Find where the given text appears and provide that cell's center as [X, Y] coordinate. 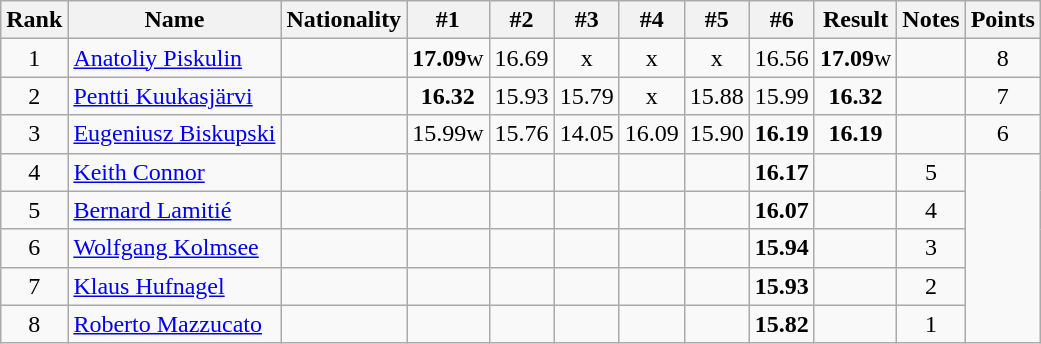
16.17 [782, 172]
Pentti Kuukasjärvi [174, 96]
15.94 [782, 248]
16.69 [522, 58]
#1 [448, 20]
#6 [782, 20]
15.79 [586, 96]
15.99w [448, 134]
16.07 [782, 210]
#4 [652, 20]
16.56 [782, 58]
15.90 [716, 134]
Wolfgang Kolmsee [174, 248]
Klaus Hufnagel [174, 286]
Anatoliy Piskulin [174, 58]
16.09 [652, 134]
Points [1002, 20]
Name [174, 20]
15.88 [716, 96]
#2 [522, 20]
15.76 [522, 134]
#3 [586, 20]
Notes [931, 20]
15.99 [782, 96]
15.82 [782, 324]
Eugeniusz Biskupski [174, 134]
14.05 [586, 134]
Roberto Mazzucato [174, 324]
Nationality [344, 20]
Rank [34, 20]
#5 [716, 20]
Bernard Lamitié [174, 210]
Keith Connor [174, 172]
Result [855, 20]
